Scan for the cell matching the given text and deliver its (x, y) coordinate at center. 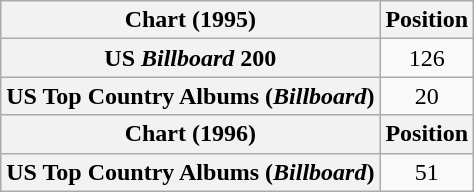
Chart (1995) (190, 20)
Chart (1996) (190, 134)
126 (427, 58)
US Billboard 200 (190, 58)
20 (427, 96)
51 (427, 172)
